Capture the cell that displays the provided text and extract its [x, y] central coordinate. 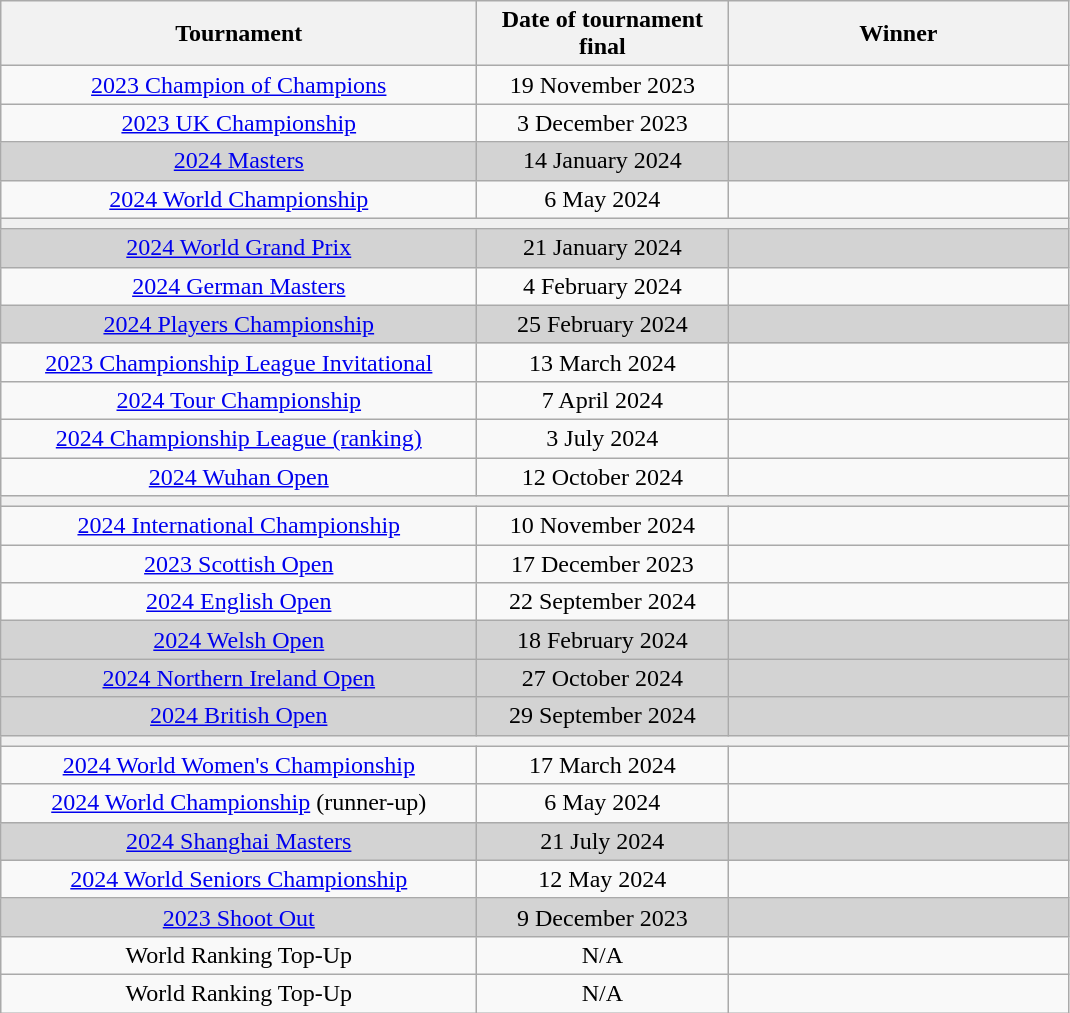
2024 British Open [239, 716]
2024 Masters [239, 161]
2024 Welsh Open [239, 640]
2024 Northern Ireland Open [239, 678]
27 October 2024 [602, 678]
Tournament [239, 34]
29 September 2024 [602, 716]
2024 Tour Championship [239, 400]
3 July 2024 [602, 438]
2024 World Women's Championship [239, 765]
2024 International Championship [239, 526]
25 February 2024 [602, 324]
2024 English Open [239, 602]
2023 UK Championship [239, 123]
17 March 2024 [602, 765]
18 February 2024 [602, 640]
22 September 2024 [602, 602]
2024 Shanghai Masters [239, 841]
2024 Players Championship [239, 324]
2024 World Championship [239, 199]
2024 World Seniors Championship [239, 879]
Date of tournament final [602, 34]
2023 Championship League Invitational [239, 362]
10 November 2024 [602, 526]
21 July 2024 [602, 841]
9 December 2023 [602, 917]
4 February 2024 [602, 286]
12 May 2024 [602, 879]
2023 Champion of Champions [239, 85]
2024 World Grand Prix [239, 248]
2024 World Championship (runner-up) [239, 803]
2024 Championship League (ranking) [239, 438]
17 December 2023 [602, 564]
2024 German Masters [239, 286]
7 April 2024 [602, 400]
2023 Shoot Out [239, 917]
3 December 2023 [602, 123]
19 November 2023 [602, 85]
12 October 2024 [602, 477]
13 March 2024 [602, 362]
2023 Scottish Open [239, 564]
21 January 2024 [602, 248]
Winner [898, 34]
2024 Wuhan Open [239, 477]
14 January 2024 [602, 161]
